Provide the [x, y] coordinate of the cell's center where the given text is located.  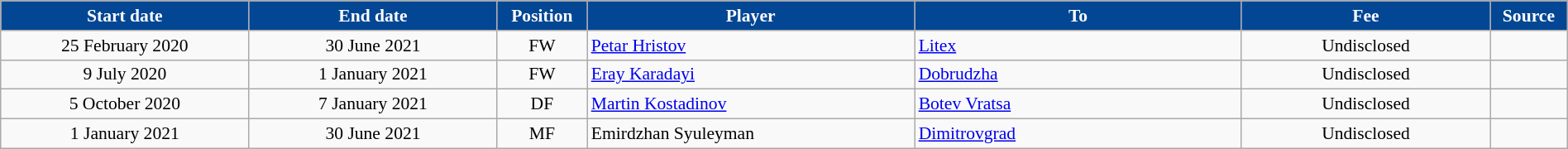
Start date [125, 16]
Source [1529, 16]
5 October 2020 [125, 104]
Litex [1078, 46]
Player [751, 16]
DF [543, 104]
To [1078, 16]
7 January 2021 [373, 104]
9 July 2020 [125, 74]
Emirdzhan Syuleyman [751, 134]
Botev Vratsa [1078, 104]
End date [373, 16]
Fee [1365, 16]
Petar Hristov [751, 46]
25 February 2020 [125, 46]
MF [543, 134]
Martin Kostadinov [751, 104]
Eray Karadayi [751, 74]
Dobrudzha [1078, 74]
Position [543, 16]
Dimitrovgrad [1078, 134]
